Search for the cell housing the specified text and yield its [X, Y] center coordinate. 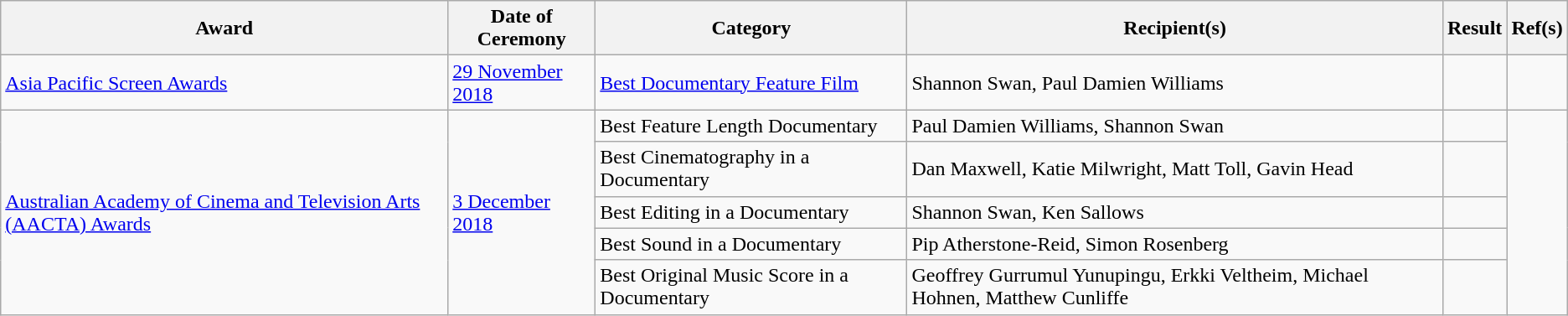
Geoffrey Gurrumul Yunupingu, Erkki Veltheim, Michael Hohnen, Matthew Cunliffe [1175, 287]
Paul Damien Williams, Shannon Swan [1175, 126]
29 November 2018 [522, 82]
Pip Atherstone-Reid, Simon Rosenberg [1175, 244]
Best Feature Length Documentary [751, 126]
Asia Pacific Screen Awards [224, 82]
Result [1474, 28]
Category [751, 28]
Recipient(s) [1175, 28]
Best Cinematography in a Documentary [751, 169]
Australian Academy of Cinema and Television Arts (AACTA) Awards [224, 212]
Award [224, 28]
3 December 2018 [522, 212]
Best Documentary Feature Film [751, 82]
Date of Ceremony [522, 28]
Shannon Swan, Ken Sallows [1175, 212]
Best Sound in a Documentary [751, 244]
Ref(s) [1537, 28]
Dan Maxwell, Katie Milwright, Matt Toll, Gavin Head [1175, 169]
Best Editing in a Documentary [751, 212]
Best Original Music Score in a Documentary [751, 287]
Shannon Swan, Paul Damien Williams [1175, 82]
